Return the [X, Y] coordinate for the center point of the cell that contains the specified text.  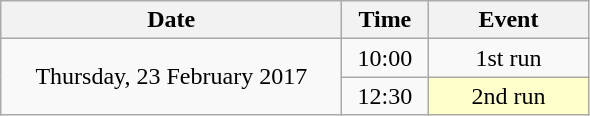
Thursday, 23 February 2017 [172, 77]
12:30 [385, 96]
10:00 [385, 58]
Event [508, 20]
1st run [508, 58]
2nd run [508, 96]
Time [385, 20]
Date [172, 20]
